Provide the [x, y] coordinate of the cell's center where the given text is located.  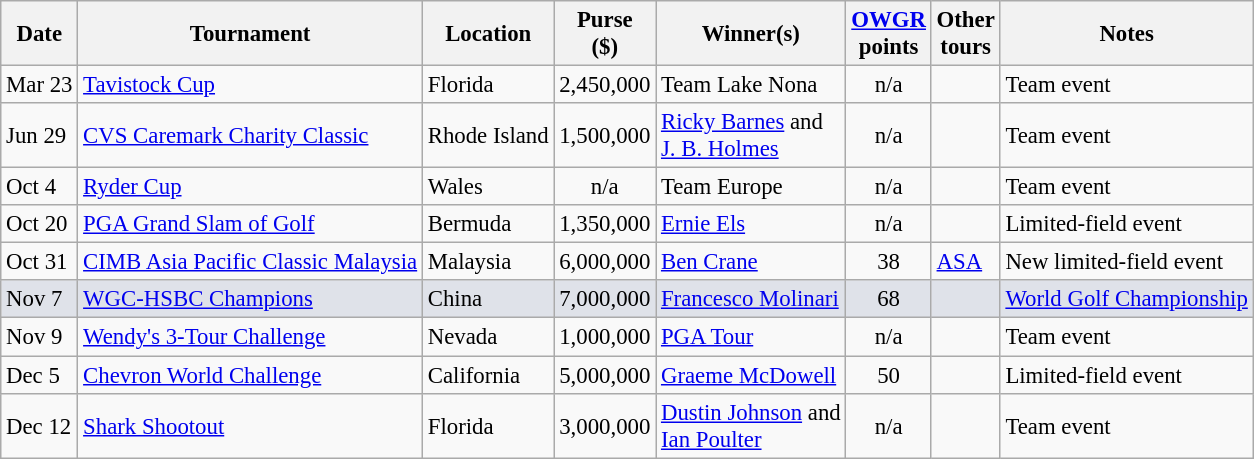
Oct 20 [40, 224]
Ernie Els [751, 224]
Ricky Barnes and J. B. Holmes [751, 136]
Tournament [250, 34]
Othertours [966, 34]
Ben Crane [751, 262]
Oct 4 [40, 187]
6,000,000 [605, 262]
Rhode Island [488, 136]
Location [488, 34]
PGA Tour [751, 337]
Winner(s) [751, 34]
Dec 5 [40, 375]
Purse($) [605, 34]
Team Europe [751, 187]
Ryder Cup [250, 187]
Tavistock Cup [250, 85]
1,500,000 [605, 136]
Shark Shootout [250, 426]
Malaysia [488, 262]
38 [888, 262]
New limited-field event [1126, 262]
PGA Grand Slam of Golf [250, 224]
Nov 7 [40, 299]
Dustin Johnson and Ian Poulter [751, 426]
1,000,000 [605, 337]
Date [40, 34]
Francesco Molinari [751, 299]
California [488, 375]
Nov 9 [40, 337]
ASA [966, 262]
Chevron World Challenge [250, 375]
WGC-HSBC Champions [250, 299]
5,000,000 [605, 375]
Graeme McDowell [751, 375]
50 [888, 375]
World Golf Championship [1126, 299]
Wales [488, 187]
Dec 12 [40, 426]
Mar 23 [40, 85]
Team Lake Nona [751, 85]
Jun 29 [40, 136]
Nevada [488, 337]
7,000,000 [605, 299]
CVS Caremark Charity Classic [250, 136]
Oct 31 [40, 262]
68 [888, 299]
Notes [1126, 34]
China [488, 299]
3,000,000 [605, 426]
CIMB Asia Pacific Classic Malaysia [250, 262]
Bermuda [488, 224]
OWGRpoints [888, 34]
Wendy's 3-Tour Challenge [250, 337]
2,450,000 [605, 85]
1,350,000 [605, 224]
